Return (X, Y) of the center of cell containing provided text 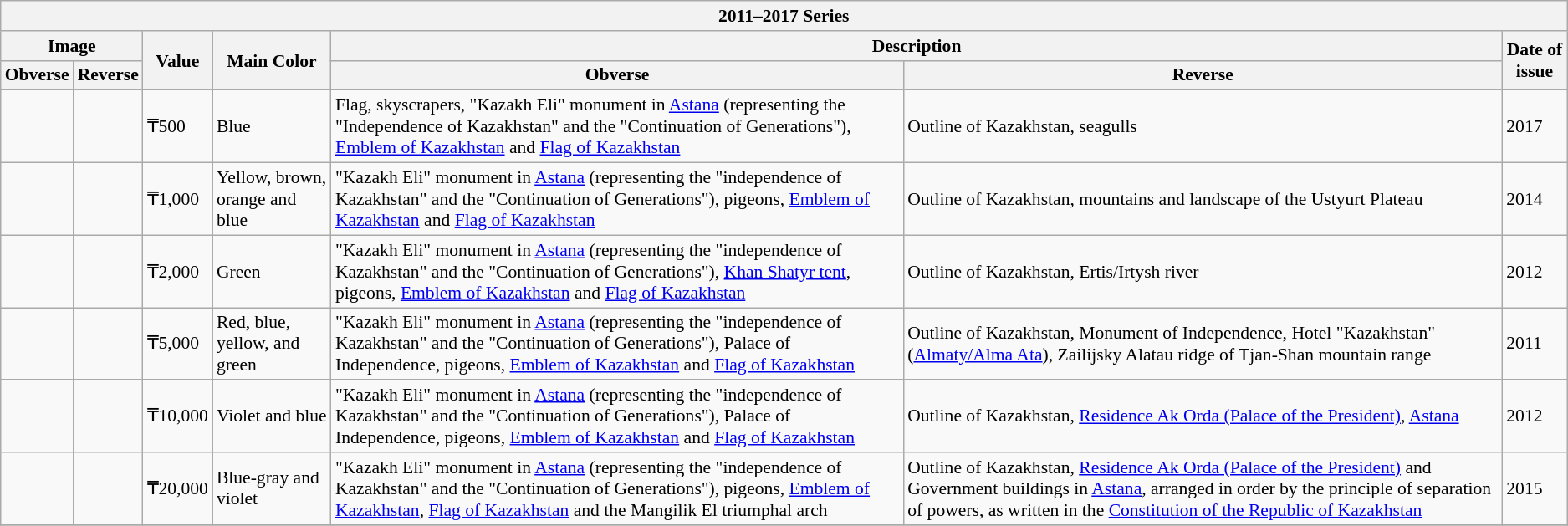
Image (72, 46)
Value (177, 60)
Outline of Kazakhstan, seagulls (1203, 127)
₸20,000 (177, 488)
Blue-gray and violet (272, 488)
₸2,000 (177, 271)
Yellow, brown, orange and blue (272, 199)
₸1,000 (177, 199)
2014 (1534, 199)
Outline of Kazakhstan, Ertis/Irtysh river (1203, 271)
Red, blue, yellow, and green (272, 345)
₸500 (177, 127)
₸5,000 (177, 345)
Main Color (272, 60)
Violet and blue (272, 416)
Description (917, 46)
Outline of Kazakhstan, mountains and landscape of the Ustyurt Plateau (1203, 199)
₸10,000 (177, 416)
2011–2017 Series (784, 16)
Blue (272, 127)
2017 (1534, 127)
Outline of Kazakhstan, Monument of Independence, Hotel "Kazakhstan" (Almaty/Alma Ata), Zailijsky Alatau ridge of Tjan-Shan mountain range (1203, 345)
2011 (1534, 345)
Date of issue (1534, 60)
2015 (1534, 488)
Outline of Kazakhstan, Residence Ak Orda (Palace of the President), Astana (1203, 416)
Green (272, 271)
